Scan for the cell matching the given text and deliver its (X, Y) coordinate at center. 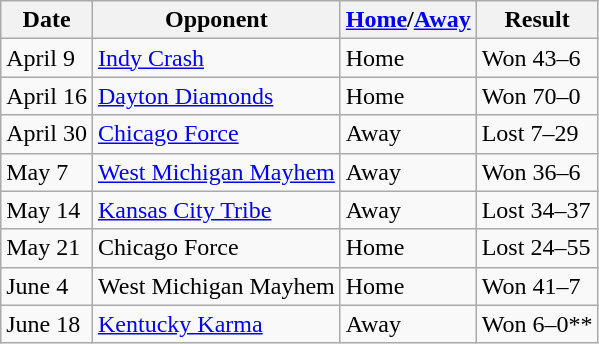
Won 43–6 (537, 58)
Won 41–7 (537, 286)
Home/Away (408, 20)
May 14 (47, 210)
May 21 (47, 248)
Lost 7–29 (537, 134)
Kansas City Tribe (216, 210)
Indy Crash (216, 58)
April 30 (47, 134)
Dayton Diamonds (216, 96)
April 9 (47, 58)
Lost 24–55 (537, 248)
Result (537, 20)
June 4 (47, 286)
May 7 (47, 172)
June 18 (47, 324)
Opponent (216, 20)
Date (47, 20)
Won 6–0** (537, 324)
April 16 (47, 96)
Lost 34–37 (537, 210)
Kentucky Karma (216, 324)
Won 70–0 (537, 96)
Won 36–6 (537, 172)
